Search for the cell housing the specified text and yield its (x, y) center coordinate. 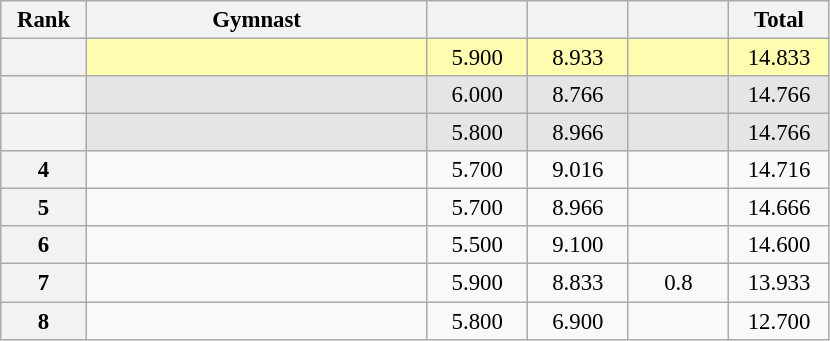
Gymnast (256, 20)
14.600 (780, 245)
7 (44, 283)
14.666 (780, 208)
6 (44, 245)
5 (44, 208)
0.8 (678, 283)
8.766 (578, 95)
6.000 (478, 95)
Rank (44, 20)
12.700 (780, 321)
Total (780, 20)
9.016 (578, 170)
14.833 (780, 58)
9.100 (578, 245)
13.933 (780, 283)
5.500 (478, 245)
4 (44, 170)
8.833 (578, 283)
8 (44, 321)
8.933 (578, 58)
14.716 (780, 170)
6.900 (578, 321)
